Provide the [x, y] coordinate of the cell's center where the given text is located.  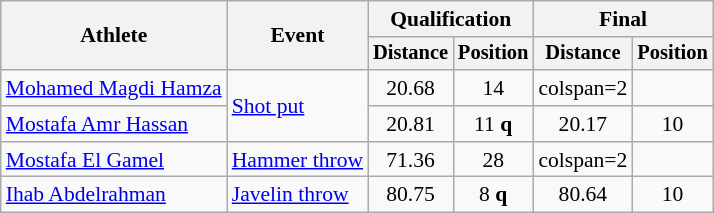
Hammer throw [298, 160]
Event [298, 36]
Mohamed Magdi Hamza [114, 88]
Javelin throw [298, 195]
Ihab Abdelrahman [114, 195]
Shot put [298, 106]
Mostafa El Gamel [114, 160]
11 q [493, 124]
Final [622, 19]
Athlete [114, 36]
80.64 [582, 195]
20.17 [582, 124]
8 q [493, 195]
71.36 [410, 160]
Mostafa Amr Hassan [114, 124]
14 [493, 88]
28 [493, 160]
20.81 [410, 124]
80.75 [410, 195]
Qualification [450, 19]
20.68 [410, 88]
